From the cell containing the given text, extract its center point as [X, Y] coordinate. 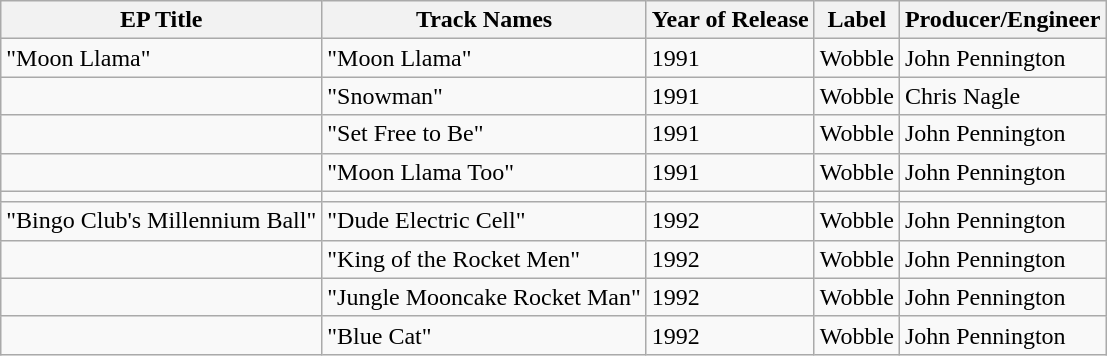
"King of the Rocket Men" [484, 259]
"Moon Llama Too" [484, 172]
EP Title [162, 20]
Chris Nagle [1002, 96]
Producer/Engineer [1002, 20]
"Blue Cat" [484, 335]
"Set Free to Be" [484, 134]
"Bingo Club's Millennium Ball" [162, 221]
Year of Release [730, 20]
"Snowman" [484, 96]
"Jungle Mooncake Rocket Man" [484, 297]
Track Names [484, 20]
Label [856, 20]
"Dude Electric Cell" [484, 221]
